Output the (x, y) coordinate of the center of the cell containing the given text.  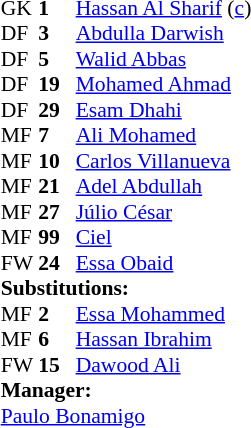
21 (57, 187)
15 (57, 365)
27 (57, 212)
5 (57, 59)
10 (57, 161)
7 (57, 135)
29 (57, 110)
24 (57, 263)
2 (57, 314)
19 (57, 85)
6 (57, 339)
99 (57, 237)
3 (57, 33)
